For the text-containing cell, return its midpoint in [x, y] coordinate format. 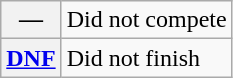
Did not finish [146, 58]
DNF [31, 58]
Did not compete [146, 20]
— [31, 20]
